Search for the cell housing the specified text and yield its (x, y) center coordinate. 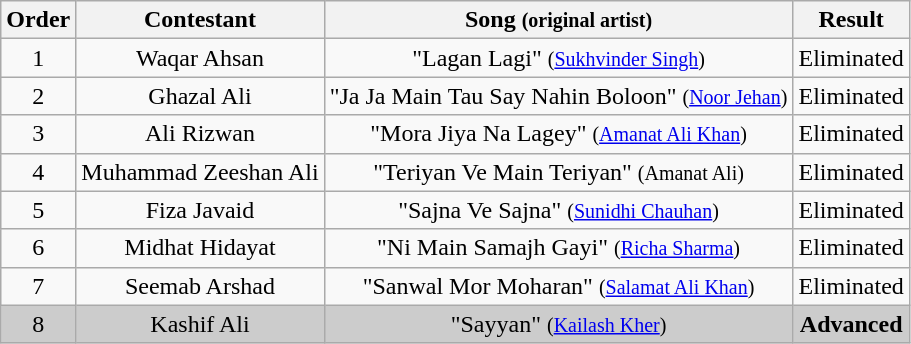
"Teriyan Ve Main Teriyan" (Amanat Ali) (558, 172)
5 (38, 210)
Kashif Ali (200, 324)
1 (38, 58)
"Sanwal Mor Moharan" (Salamat Ali Khan) (558, 286)
Contestant (200, 20)
Seemab Arshad (200, 286)
Result (851, 20)
"Ni Main Samajh Gayi" (Richa Sharma) (558, 248)
Waqar Ahsan (200, 58)
"Lagan Lagi" (Sukhvinder Singh) (558, 58)
"Ja Ja Main Tau Say Nahin Boloon" (Noor Jehan) (558, 96)
Midhat Hidayat (200, 248)
3 (38, 134)
Advanced (851, 324)
8 (38, 324)
Song (original artist) (558, 20)
Ali Rizwan (200, 134)
Muhammad Zeeshan Ali (200, 172)
"Sajna Ve Sajna" (Sunidhi Chauhan) (558, 210)
"Mora Jiya Na Lagey" (Amanat Ali Khan) (558, 134)
7 (38, 286)
4 (38, 172)
Fiza Javaid (200, 210)
Order (38, 20)
"Sayyan" (Kailash Kher) (558, 324)
2 (38, 96)
Ghazal Ali (200, 96)
6 (38, 248)
